Determine the [x, y] coordinate at the center of the cell enclosing the given text.  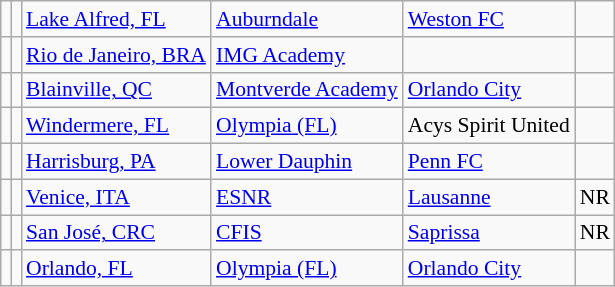
Harrisburg, PA [116, 162]
Rio de Janeiro, BRA [116, 55]
Orlando, FL [116, 269]
Windermere, FL [116, 126]
San José, CRC [116, 233]
CFIS [307, 233]
Acys Spirit United [489, 126]
Venice, ITA [116, 197]
Weston FC [489, 19]
Auburndale [307, 19]
Penn FC [489, 162]
Lower Dauphin [307, 162]
Montverde Academy [307, 90]
Saprissa [489, 233]
Lausanne [489, 197]
Blainville, QC [116, 90]
IMG Academy [307, 55]
Lake Alfred, FL [116, 19]
ESNR [307, 197]
